For the text-containing cell, return its midpoint in (x, y) coordinate format. 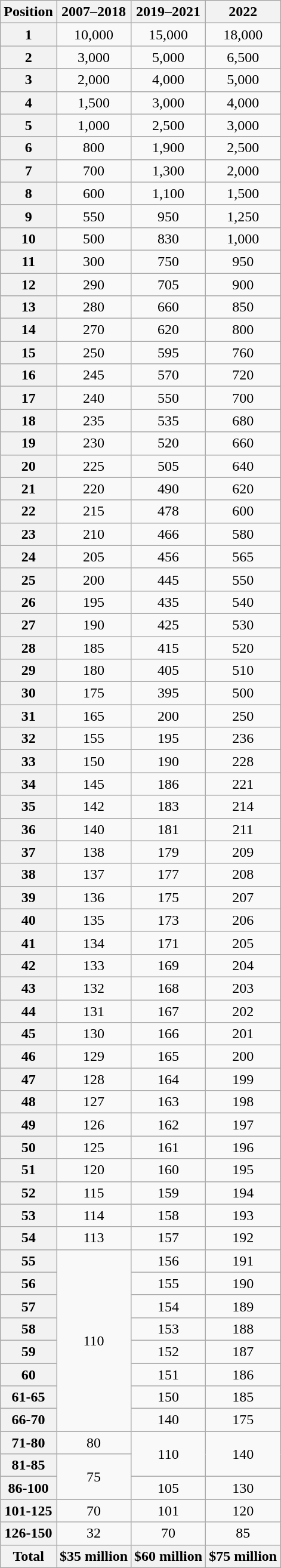
160 (168, 1170)
179 (168, 852)
18,000 (243, 35)
52 (29, 1193)
45 (29, 1034)
157 (168, 1238)
60 (29, 1374)
53 (29, 1215)
59 (29, 1351)
101-125 (29, 1511)
$60 million (168, 1556)
183 (168, 807)
300 (93, 261)
211 (243, 829)
230 (93, 443)
760 (243, 353)
210 (93, 534)
188 (243, 1329)
9 (29, 216)
187 (243, 1351)
207 (243, 897)
8 (29, 193)
81-85 (29, 1465)
126 (93, 1125)
33 (29, 761)
129 (93, 1057)
640 (243, 466)
125 (93, 1147)
18 (29, 421)
595 (168, 353)
154 (168, 1306)
214 (243, 807)
113 (93, 1238)
56 (29, 1283)
13 (29, 307)
10,000 (93, 35)
180 (93, 671)
58 (29, 1329)
750 (168, 261)
21 (29, 489)
46 (29, 1057)
27 (29, 625)
173 (168, 920)
189 (243, 1306)
25 (29, 579)
208 (243, 875)
138 (93, 852)
830 (168, 239)
43 (29, 988)
28 (29, 647)
220 (93, 489)
235 (93, 421)
Position (29, 12)
221 (243, 784)
15,000 (168, 35)
131 (93, 1011)
201 (243, 1034)
57 (29, 1306)
196 (243, 1147)
61-65 (29, 1397)
270 (93, 330)
156 (168, 1261)
127 (93, 1102)
51 (29, 1170)
466 (168, 534)
490 (168, 489)
$75 million (243, 1556)
75 (93, 1477)
169 (168, 965)
137 (93, 875)
425 (168, 625)
206 (243, 920)
55 (29, 1261)
166 (168, 1034)
128 (93, 1079)
1,300 (168, 171)
245 (93, 375)
445 (168, 579)
705 (168, 285)
80 (93, 1443)
204 (243, 965)
42 (29, 965)
26 (29, 602)
478 (168, 511)
680 (243, 421)
47 (29, 1079)
198 (243, 1102)
44 (29, 1011)
192 (243, 1238)
228 (243, 761)
145 (93, 784)
23 (29, 534)
152 (168, 1351)
134 (93, 943)
30 (29, 693)
5 (29, 125)
2022 (243, 12)
280 (93, 307)
48 (29, 1102)
50 (29, 1147)
36 (29, 829)
132 (93, 988)
580 (243, 534)
194 (243, 1193)
6,500 (243, 57)
435 (168, 602)
85 (243, 1533)
$35 million (93, 1556)
530 (243, 625)
16 (29, 375)
12 (29, 285)
4 (29, 103)
136 (93, 897)
153 (168, 1329)
11 (29, 261)
162 (168, 1125)
34 (29, 784)
40 (29, 920)
193 (243, 1215)
41 (29, 943)
38 (29, 875)
133 (93, 965)
7 (29, 171)
114 (93, 1215)
215 (93, 511)
535 (168, 421)
105 (168, 1488)
209 (243, 852)
456 (168, 557)
1,250 (243, 216)
Total (29, 1556)
225 (93, 466)
565 (243, 557)
203 (243, 988)
31 (29, 716)
415 (168, 647)
151 (168, 1374)
135 (93, 920)
126-150 (29, 1533)
510 (243, 671)
540 (243, 602)
19 (29, 443)
191 (243, 1261)
900 (243, 285)
164 (168, 1079)
6 (29, 148)
15 (29, 353)
37 (29, 852)
163 (168, 1102)
54 (29, 1238)
505 (168, 466)
197 (243, 1125)
167 (168, 1011)
29 (29, 671)
49 (29, 1125)
240 (93, 398)
405 (168, 671)
181 (168, 829)
177 (168, 875)
290 (93, 285)
39 (29, 897)
17 (29, 398)
199 (243, 1079)
35 (29, 807)
570 (168, 375)
20 (29, 466)
850 (243, 307)
158 (168, 1215)
24 (29, 557)
66-70 (29, 1420)
720 (243, 375)
10 (29, 239)
115 (93, 1193)
168 (168, 988)
86-100 (29, 1488)
71-80 (29, 1443)
2019–2021 (168, 12)
159 (168, 1193)
2 (29, 57)
14 (29, 330)
22 (29, 511)
1,100 (168, 193)
1,900 (168, 148)
202 (243, 1011)
236 (243, 739)
171 (168, 943)
395 (168, 693)
142 (93, 807)
1 (29, 35)
101 (168, 1511)
2007–2018 (93, 12)
161 (168, 1147)
3 (29, 80)
